Scan for the cell matching the given text and deliver its [X, Y] coordinate at center. 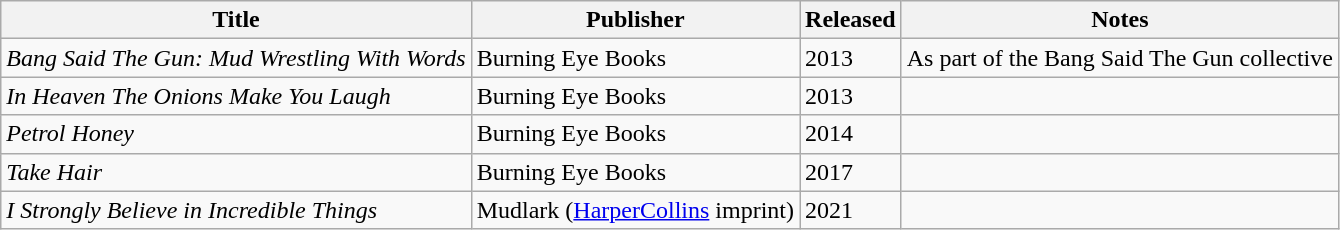
I Strongly Believe in Incredible Things [236, 210]
Notes [1120, 20]
Title [236, 20]
In Heaven The Onions Make You Laugh [236, 96]
2014 [851, 134]
Publisher [635, 20]
2021 [851, 210]
Released [851, 20]
2017 [851, 172]
As part of the Bang Said The Gun collective [1120, 58]
Mudlark (HarperCollins imprint) [635, 210]
Take Hair [236, 172]
Bang Said The Gun: Mud Wrestling With Words [236, 58]
Petrol Honey [236, 134]
